Return the [X, Y] coordinate for the center point of the cell that contains the specified text.  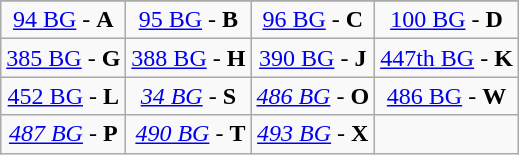
447th BG - K [447, 58]
486 BG - W [447, 96]
96 BG - C [313, 20]
490 BG - T [188, 134]
385 BG - G [64, 58]
452 BG - L [64, 96]
100 BG - D [447, 20]
390 BG - J [313, 58]
388 BG - H [188, 58]
493 BG - X [313, 134]
34 BG - S [188, 96]
94 BG - A [64, 20]
487 BG - P [64, 134]
486 BG - O [313, 96]
95 BG - B [188, 20]
